For the text-containing cell, return its midpoint in [x, y] coordinate format. 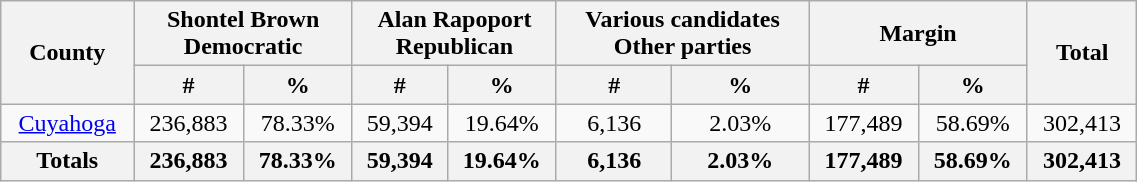
Cuyahoga [68, 123]
Shontel BrownDemocratic [244, 34]
Totals [68, 161]
Alan RapoportRepublican [454, 34]
Total [1082, 52]
County [68, 52]
Margin [918, 34]
Various candidatesOther parties [682, 34]
